Return the (x, y) coordinate for the center point of the cell that contains the specified text.  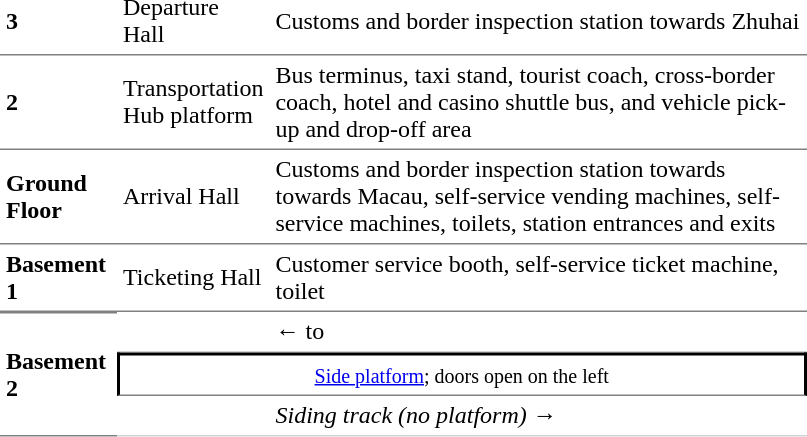
Customer service booth, self-service ticket machine, toilet (538, 278)
Basement 1 (58, 278)
Siding track (no platform) → (538, 416)
Side platform; doors open on the left (462, 374)
2 (58, 103)
Basement 2 (58, 374)
← to (538, 332)
Ground Floor (58, 197)
Bus terminus, taxi stand, tourist coach, cross-border coach, hotel and casino shuttle bus, and vehicle pick-up and drop-off area (538, 103)
Arrival Hall (193, 197)
Ticketing Hall (193, 278)
Transportation Hub platform (193, 103)
